Find where the given text appears and provide that cell's center as [X, Y] coordinate. 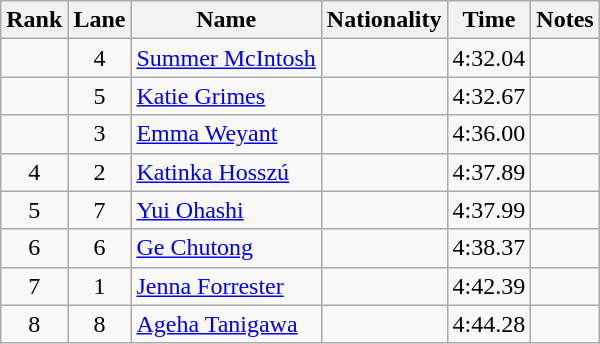
Name [226, 20]
3 [100, 134]
4:37.99 [489, 210]
2 [100, 172]
4:38.37 [489, 248]
4:37.89 [489, 172]
Katinka Hosszú [226, 172]
Notes [565, 20]
Ge Chutong [226, 248]
4:44.28 [489, 324]
1 [100, 286]
4:36.00 [489, 134]
Jenna Forrester [226, 286]
4:32.67 [489, 96]
4:32.04 [489, 58]
Summer McIntosh [226, 58]
Lane [100, 20]
Ageha Tanigawa [226, 324]
4:42.39 [489, 286]
Katie Grimes [226, 96]
Rank [34, 20]
Emma Weyant [226, 134]
Yui Ohashi [226, 210]
Nationality [384, 20]
Time [489, 20]
